For the text-containing cell, return its midpoint in (x, y) coordinate format. 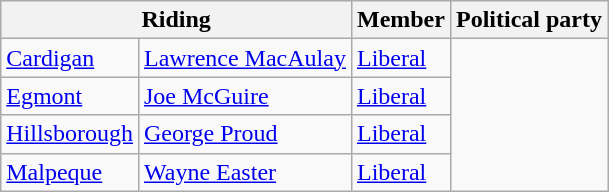
Riding (176, 20)
Political party (528, 20)
George Proud (244, 134)
Hillsborough (70, 134)
Wayne Easter (244, 172)
Egmont (70, 96)
Malpeque (70, 172)
Lawrence MacAulay (244, 58)
Cardigan (70, 58)
Joe McGuire (244, 96)
Member (400, 20)
